For the text-containing cell, return its midpoint in (X, Y) coordinate format. 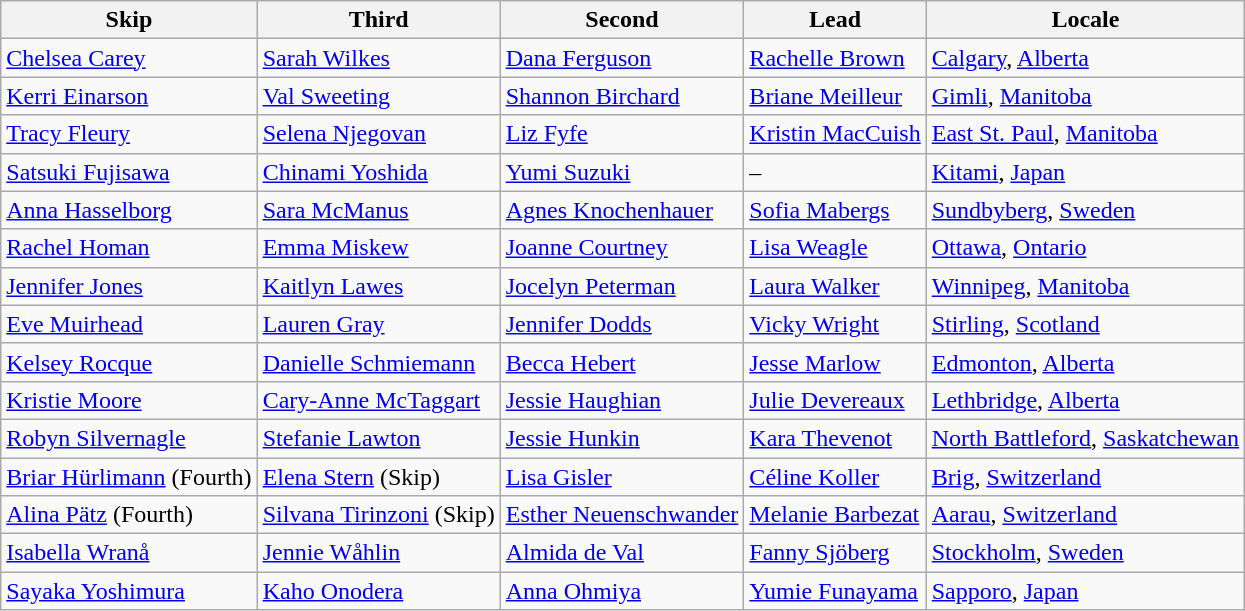
Laura Walker (835, 286)
Briane Meilleur (835, 96)
Lisa Weagle (835, 248)
Winnipeg, Manitoba (1085, 286)
Yumie Funayama (835, 591)
Sapporo, Japan (1085, 591)
Alina Pätz (Fourth) (129, 515)
Edmonton, Alberta (1085, 362)
Vicky Wright (835, 324)
Joanne Courtney (622, 248)
Jessie Hunkin (622, 438)
Lauren Gray (378, 324)
Satsuki Fujisawa (129, 172)
Rachelle Brown (835, 58)
Sundbyberg, Sweden (1085, 210)
Sayaka Yoshimura (129, 591)
Agnes Knochenhauer (622, 210)
Second (622, 20)
Sara McManus (378, 210)
Elena Stern (Skip) (378, 477)
Liz Fyfe (622, 134)
Aarau, Switzerland (1085, 515)
Sarah Wilkes (378, 58)
Melanie Barbezat (835, 515)
Lisa Gisler (622, 477)
Chinami Yoshida (378, 172)
Jesse Marlow (835, 362)
Dana Ferguson (622, 58)
Kitami, Japan (1085, 172)
Lethbridge, Alberta (1085, 400)
Fanny Sjöberg (835, 553)
Kristie Moore (129, 400)
Chelsea Carey (129, 58)
Jennifer Jones (129, 286)
Selena Njegovan (378, 134)
Jennifer Dodds (622, 324)
Becca Hebert (622, 362)
Jennie Wåhlin (378, 553)
Cary-Anne McTaggart (378, 400)
– (835, 172)
Robyn Silvernagle (129, 438)
Lead (835, 20)
Val Sweeting (378, 96)
Shannon Birchard (622, 96)
Yumi Suzuki (622, 172)
Jocelyn Peterman (622, 286)
Brig, Switzerland (1085, 477)
Kara Thevenot (835, 438)
Esther Neuenschwander (622, 515)
Stefanie Lawton (378, 438)
Third (378, 20)
Kaho Onodera (378, 591)
Anna Ohmiya (622, 591)
Skip (129, 20)
Kaitlyn Lawes (378, 286)
Julie Devereaux (835, 400)
Eve Muirhead (129, 324)
Kristin MacCuish (835, 134)
Silvana Tirinzoni (Skip) (378, 515)
Stirling, Scotland (1085, 324)
Isabella Wranå (129, 553)
Danielle Schmiemann (378, 362)
Sofia Mabergs (835, 210)
Gimli, Manitoba (1085, 96)
North Battleford, Saskatchewan (1085, 438)
Ottawa, Ontario (1085, 248)
Rachel Homan (129, 248)
Briar Hürlimann (Fourth) (129, 477)
East St. Paul, Manitoba (1085, 134)
Anna Hasselborg (129, 210)
Stockholm, Sweden (1085, 553)
Almida de Val (622, 553)
Emma Miskew (378, 248)
Kerri Einarson (129, 96)
Tracy Fleury (129, 134)
Kelsey Rocque (129, 362)
Céline Koller (835, 477)
Locale (1085, 20)
Calgary, Alberta (1085, 58)
Jessie Haughian (622, 400)
